Detect which cell encompasses the target text, then output its (X, Y) center coordinate. 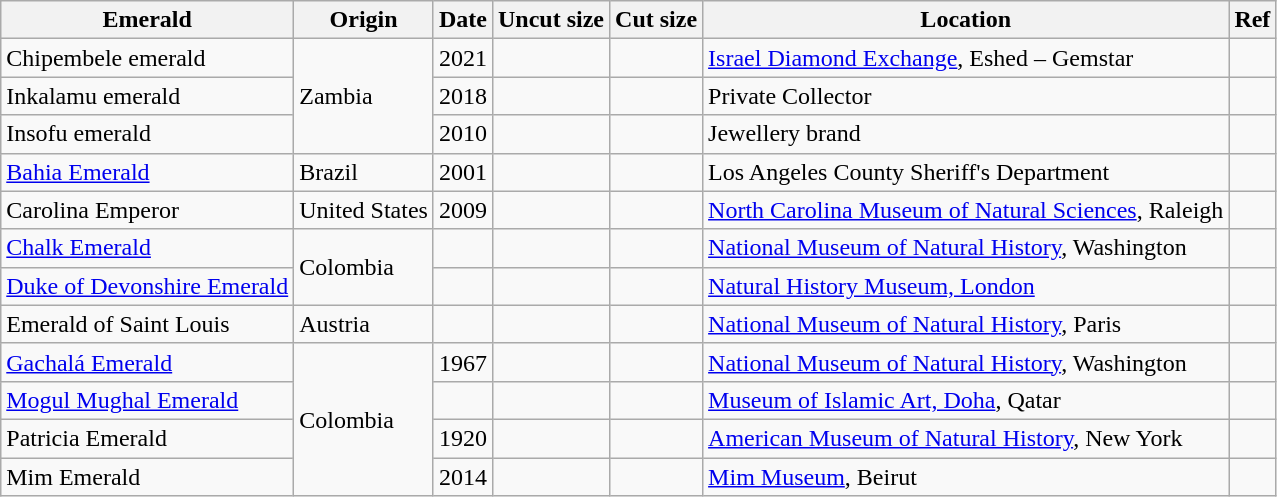
North Carolina Museum of Natural Sciences, Raleigh (966, 210)
2010 (462, 134)
Mogul Mughal Emerald (148, 400)
Patricia Emerald (148, 438)
Jewellery brand (966, 134)
United States (364, 210)
2021 (462, 58)
American Museum of Natural History, New York (966, 438)
1920 (462, 438)
Ref (1252, 20)
Natural History Museum, London (966, 286)
Cut size (656, 20)
Gachalá Emerald (148, 362)
Emerald of Saint Louis (148, 324)
Origin (364, 20)
Location (966, 20)
Mim Museum, Beirut (966, 477)
Uncut size (550, 20)
Los Angeles County Sheriff's Department (966, 172)
Zambia (364, 96)
Date (462, 20)
2009 (462, 210)
Museum of Islamic Art, Doha, Qatar (966, 400)
2014 (462, 477)
Carolina Emperor (148, 210)
1967 (462, 362)
Private Collector (966, 96)
National Museum of Natural History, Paris (966, 324)
2001 (462, 172)
Duke of Devonshire Emerald (148, 286)
Mim Emerald (148, 477)
Israel Diamond Exchange, Eshed – Gemstar (966, 58)
Insofu emerald (148, 134)
Chalk Emerald (148, 248)
Emerald (148, 20)
Austria (364, 324)
2018 (462, 96)
Brazil (364, 172)
Chipembele emerald (148, 58)
Inkalamu emerald (148, 96)
Bahia Emerald (148, 172)
